Identify which cell holds the provided text, then report its [x, y] central coordinate. 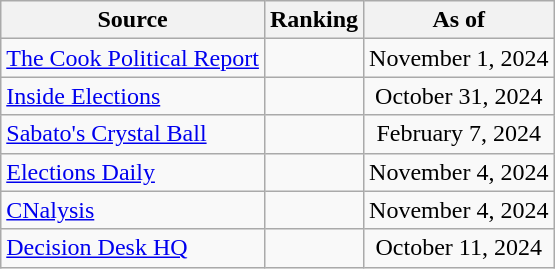
Decision Desk HQ [133, 248]
The Cook Political Report [133, 58]
November 1, 2024 [459, 58]
As of [459, 20]
Source [133, 20]
Elections Daily [133, 172]
Sabato's Crystal Ball [133, 134]
Inside Elections [133, 96]
October 31, 2024 [459, 96]
Ranking [314, 20]
February 7, 2024 [459, 134]
CNalysis [133, 210]
October 11, 2024 [459, 248]
